Pinpoint the cell where the given text exists, returning its (x, y) midpoint coordinate. 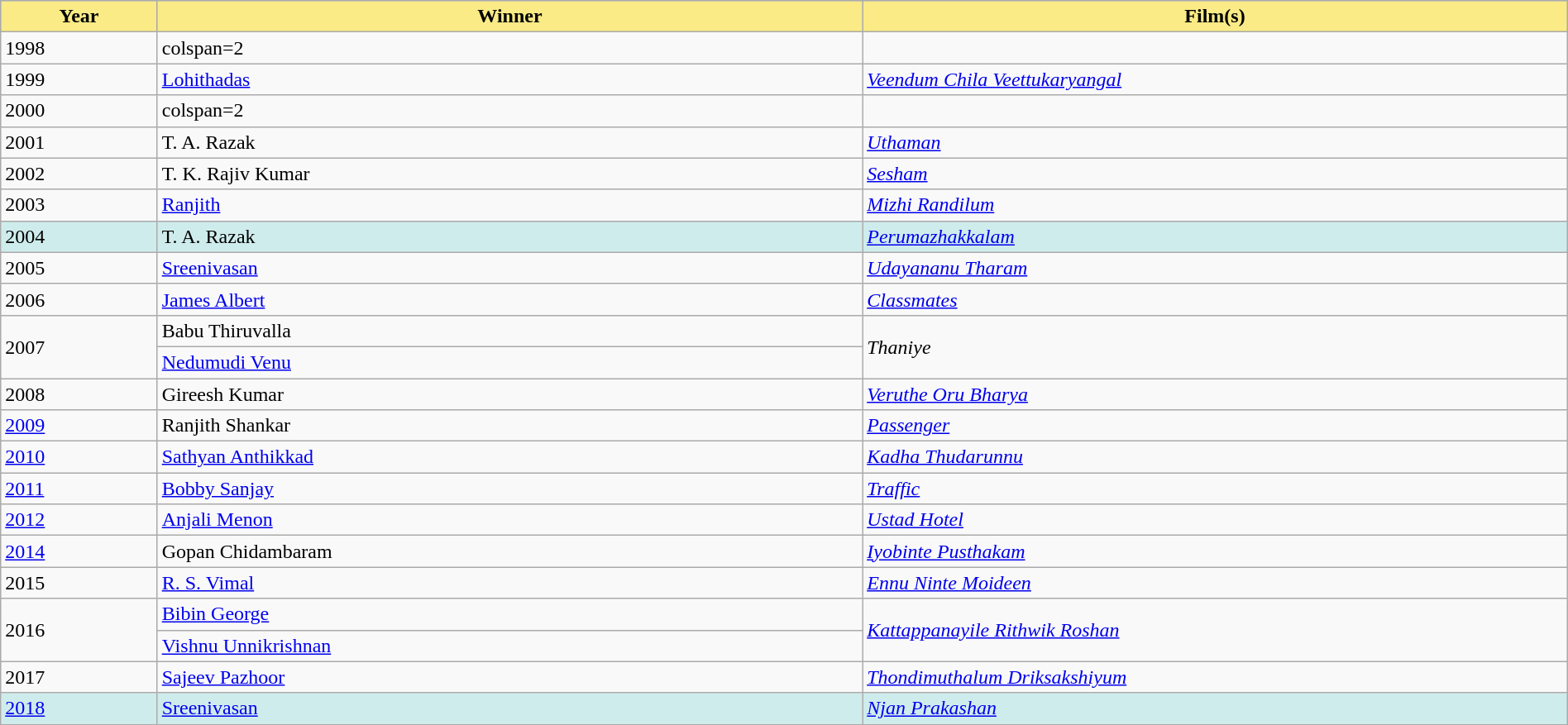
2012 (79, 520)
Babu Thiruvalla (509, 331)
Ranjith Shankar (509, 426)
Ennu Ninte Moideen (1216, 583)
Njan Prakashan (1216, 708)
Bibin George (509, 614)
Kattappanayile Rithwik Roshan (1216, 630)
Passenger (1216, 426)
2011 (79, 489)
Uthaman (1216, 142)
Veruthe Oru Bharya (1216, 394)
Sathyan Anthikkad (509, 457)
James Albert (509, 299)
Classmates (1216, 299)
Traffic (1216, 489)
Gireesh Kumar (509, 394)
Sajeev Pazhoor (509, 677)
2016 (79, 630)
Anjali Menon (509, 520)
2008 (79, 394)
Thondimuthalum Driksakshiyum (1216, 677)
2001 (79, 142)
Udayananu Tharam (1216, 268)
Year (79, 17)
2014 (79, 551)
Vishnu Unnikrishnan (509, 646)
Kadha Thudarunnu (1216, 457)
1998 (79, 48)
Thaniye (1216, 346)
2018 (79, 708)
2000 (79, 111)
2002 (79, 174)
Winner (509, 17)
Sesham (1216, 174)
2015 (79, 583)
Iyobinte Pusthakam (1216, 551)
Nedumudi Venu (509, 362)
2006 (79, 299)
T. K. Rajiv Kumar (509, 174)
2010 (79, 457)
2017 (79, 677)
Mizhi Randilum (1216, 205)
Perumazhakkalam (1216, 236)
2009 (79, 426)
2003 (79, 205)
2004 (79, 236)
Lohithadas (509, 79)
R. S. Vimal (509, 583)
1999 (79, 79)
2007 (79, 346)
Gopan Chidambaram (509, 551)
Veendum Chila Veettukaryangal (1216, 79)
2005 (79, 268)
Ustad Hotel (1216, 520)
Bobby Sanjay (509, 489)
Film(s) (1216, 17)
Ranjith (509, 205)
